Provide the [x, y] coordinate of the cell's center where the given text is located.  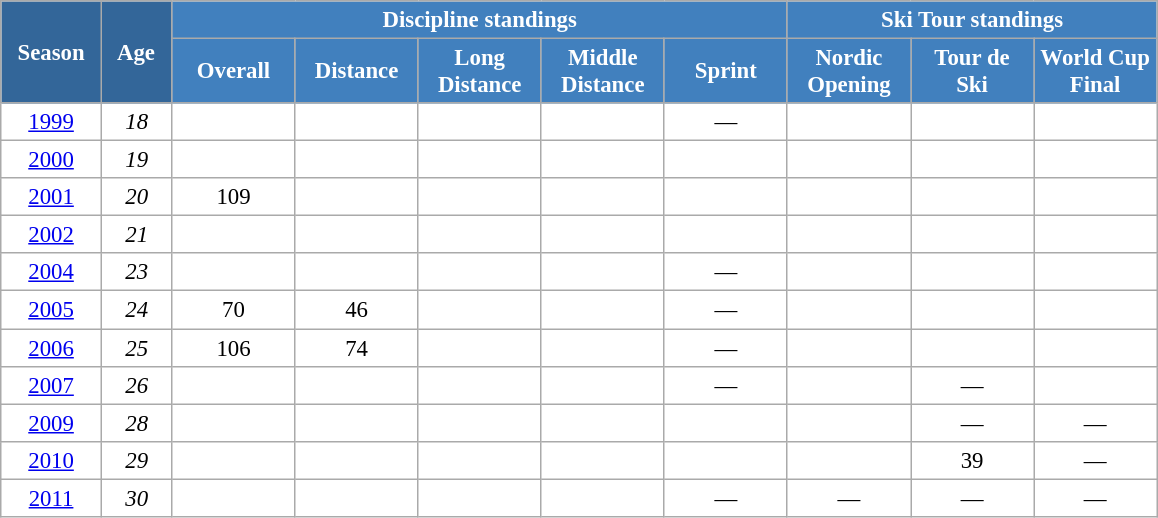
Middle Distance [602, 72]
18 [136, 122]
23 [136, 273]
Sprint [726, 72]
NordicOpening [848, 72]
25 [136, 348]
Overall [234, 72]
2005 [52, 310]
70 [234, 310]
2006 [52, 348]
109 [234, 197]
Age [136, 52]
Ski Tour standings [972, 20]
Season [52, 52]
Distance [356, 72]
2009 [52, 423]
2002 [52, 235]
74 [356, 348]
2001 [52, 197]
46 [356, 310]
2004 [52, 273]
19 [136, 160]
2011 [52, 498]
24 [136, 310]
2010 [52, 460]
Long Distance [480, 72]
28 [136, 423]
World CupFinal [1096, 72]
29 [136, 460]
2007 [52, 385]
Tour deSki [972, 72]
21 [136, 235]
2000 [52, 160]
20 [136, 197]
1999 [52, 122]
39 [972, 460]
26 [136, 385]
30 [136, 498]
Discipline standings [480, 20]
106 [234, 348]
